Return [X, Y] of the center of cell containing provided text 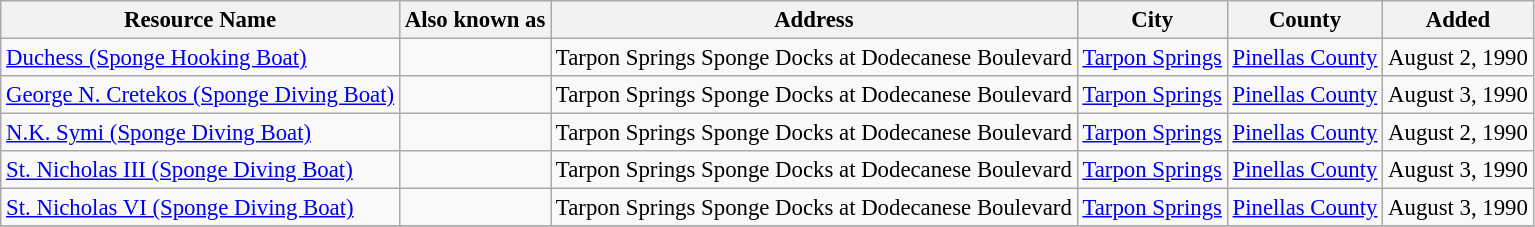
Duchess (Sponge Hooking Boat) [200, 58]
St. Nicholas III (Sponge Diving Boat) [200, 170]
St. Nicholas VI (Sponge Diving Boat) [200, 208]
Address [814, 20]
County [1305, 20]
Also known as [474, 20]
City [1152, 20]
Resource Name [200, 20]
George N. Cretekos (Sponge Diving Boat) [200, 95]
Added [1458, 20]
N.K. Symi (Sponge Diving Boat) [200, 133]
